Find where the given text appears and provide that cell's center as [x, y] coordinate. 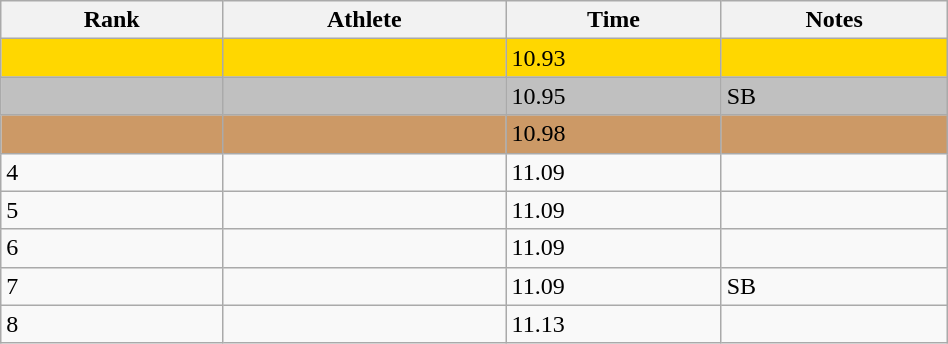
Notes [834, 20]
4 [112, 172]
6 [112, 248]
10.93 [614, 58]
7 [112, 286]
5 [112, 210]
10.98 [614, 134]
10.95 [614, 96]
8 [112, 324]
11.13 [614, 324]
Rank [112, 20]
Time [614, 20]
Athlete [364, 20]
